Locate the cell with the specified text and output its [x, y] center coordinate. 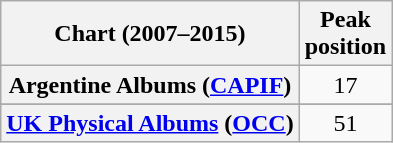
17 [345, 85]
Peakposition [345, 34]
Argentine Albums (CAPIF) [150, 85]
UK Physical Albums (OCC) [150, 123]
51 [345, 123]
Chart (2007–2015) [150, 34]
